Return the (X, Y) coordinate for the center point of the cell that contains the specified text.  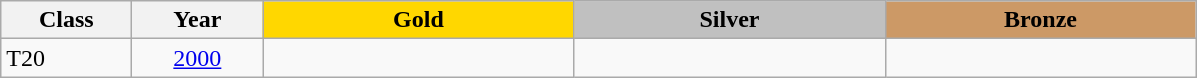
Gold (418, 20)
Year (198, 20)
2000 (198, 58)
T20 (66, 58)
Class (66, 20)
Bronze (1040, 20)
Silver (730, 20)
